From the cell containing the given text, extract its center point as (X, Y) coordinate. 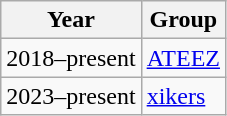
2023–present (71, 96)
xikers (183, 96)
2018–present (71, 58)
Group (183, 20)
Year (71, 20)
ATEEZ (183, 58)
